Determine the [X, Y] coordinate at the center of the cell enclosing the given text.  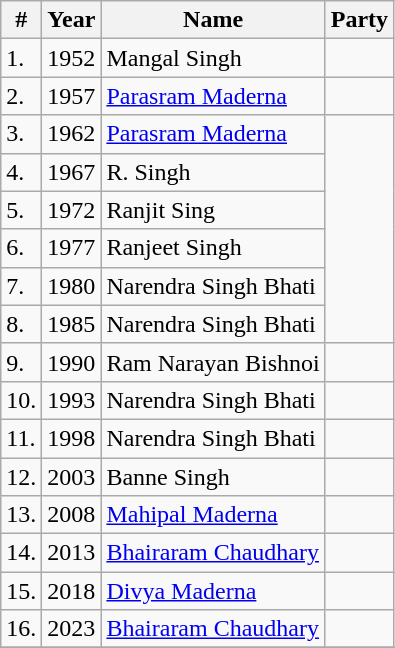
Mahipal Maderna [213, 515]
10. [22, 400]
1967 [72, 172]
1972 [72, 210]
15. [22, 591]
12. [22, 477]
1980 [72, 286]
1. [22, 58]
Divya Maderna [213, 591]
2023 [72, 629]
1990 [72, 362]
Banne Singh [213, 477]
R. Singh [213, 172]
Year [72, 20]
Mangal Singh [213, 58]
1957 [72, 96]
Name [213, 20]
2018 [72, 591]
5. [22, 210]
13. [22, 515]
4. [22, 172]
7. [22, 286]
Party [359, 20]
2013 [72, 553]
2003 [72, 477]
Ranjeet Singh [213, 248]
6. [22, 248]
14. [22, 553]
Ranjit Sing [213, 210]
11. [22, 438]
1993 [72, 400]
1952 [72, 58]
1962 [72, 134]
2. [22, 96]
1985 [72, 324]
16. [22, 629]
9. [22, 362]
# [22, 20]
1998 [72, 438]
8. [22, 324]
1977 [72, 248]
3. [22, 134]
2008 [72, 515]
Ram Narayan Bishnoi [213, 362]
